Determine the (X, Y) coordinate at the center of the cell enclosing the given text.  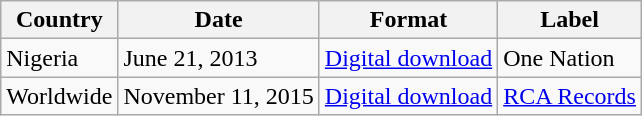
RCA Records (570, 96)
Worldwide (60, 96)
Date (218, 20)
Format (408, 20)
Country (60, 20)
November 11, 2015 (218, 96)
One Nation (570, 58)
Label (570, 20)
June 21, 2013 (218, 58)
Nigeria (60, 58)
